Output the [X, Y] coordinate of the center of the cell containing the given text.  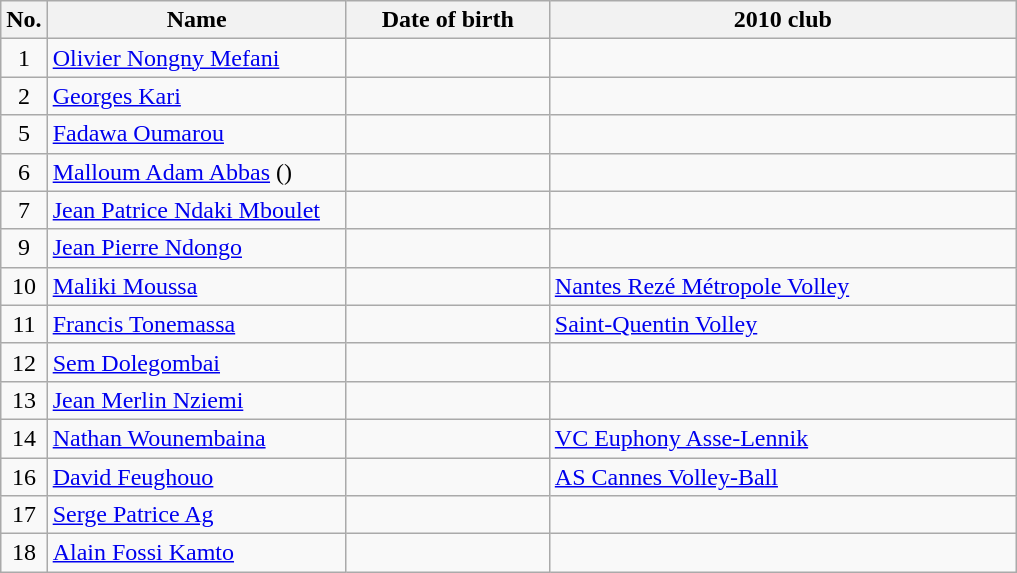
Fadawa Oumarou [196, 134]
Nantes Rezé Métropole Volley [782, 286]
Jean Merlin Nziemi [196, 400]
12 [24, 362]
9 [24, 248]
Nathan Wounembaina [196, 438]
5 [24, 134]
Serge Patrice Ag [196, 515]
18 [24, 553]
No. [24, 20]
10 [24, 286]
VC Euphony Asse-Lennik [782, 438]
Georges Kari [196, 96]
2 [24, 96]
14 [24, 438]
Jean Pierre Ndongo [196, 248]
Jean Patrice Ndaki Mboulet [196, 210]
17 [24, 515]
Sem Dolegombai [196, 362]
Malloum Adam Abbas () [196, 172]
Alain Fossi Kamto [196, 553]
Name [196, 20]
16 [24, 477]
Francis Tonemassa [196, 324]
6 [24, 172]
Maliki Moussa [196, 286]
Olivier Nongny Mefani [196, 58]
13 [24, 400]
Date of birth [448, 20]
11 [24, 324]
1 [24, 58]
David Feughouo [196, 477]
Saint-Quentin Volley [782, 324]
7 [24, 210]
AS Cannes Volley-Ball [782, 477]
2010 club [782, 20]
